Return the [x, y] coordinate for the center point of the cell that contains the specified text.  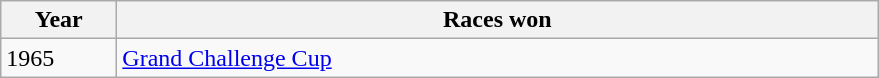
Grand Challenge Cup [498, 58]
Year [59, 20]
1965 [59, 58]
Races won [498, 20]
